Return the [X, Y] coordinate for the center point of the cell that contains the specified text.  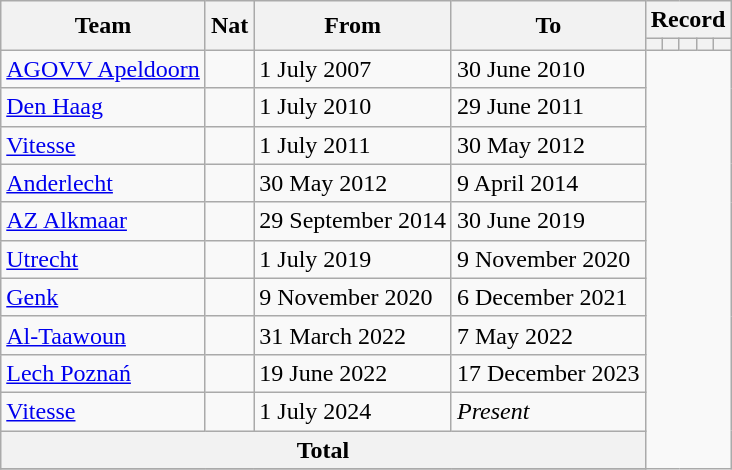
Total [323, 449]
1 July 2019 [353, 259]
1 July 2024 [353, 411]
AGOVV Apeldoorn [104, 69]
Utrecht [104, 259]
1 July 2011 [353, 145]
31 March 2022 [353, 335]
19 June 2022 [353, 373]
29 June 2011 [548, 107]
To [548, 26]
Lech Poznań [104, 373]
17 December 2023 [548, 373]
Present [548, 411]
Den Haag [104, 107]
From [353, 26]
1 July 2007 [353, 69]
Record [688, 20]
6 December 2021 [548, 297]
Nat [229, 26]
Team [104, 26]
1 July 2010 [353, 107]
Anderlecht [104, 183]
30 June 2019 [548, 221]
9 April 2014 [548, 183]
Al-Taawoun [104, 335]
AZ Alkmaar [104, 221]
Genk [104, 297]
29 September 2014 [353, 221]
7 May 2022 [548, 335]
30 June 2010 [548, 69]
